Return the (X, Y) coordinate for the center point of the cell that contains the specified text.  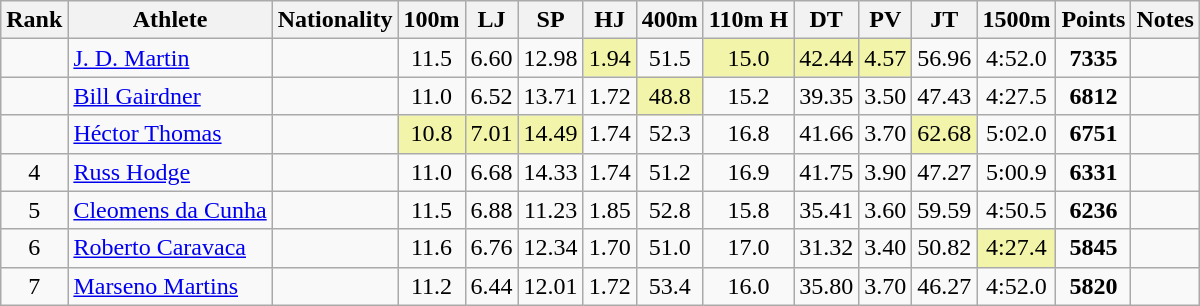
17.0 (748, 248)
47.43 (944, 96)
1.85 (610, 210)
Athlete (170, 20)
5:02.0 (1016, 134)
16.0 (748, 286)
PV (886, 20)
SP (550, 20)
5845 (1094, 248)
53.4 (670, 286)
51.2 (670, 172)
Notes (1165, 20)
11.23 (550, 210)
JT (944, 20)
12.98 (550, 58)
5 (34, 210)
4:27.5 (1016, 96)
35.41 (826, 210)
4:27.4 (1016, 248)
14.49 (550, 134)
3.90 (886, 172)
Roberto Caravaca (170, 248)
6.88 (492, 210)
42.44 (826, 58)
50.82 (944, 248)
400m (670, 20)
4:50.5 (1016, 210)
110m H (748, 20)
39.35 (826, 96)
11.6 (432, 248)
Rank (34, 20)
12.34 (550, 248)
52.3 (670, 134)
10.8 (432, 134)
Cleomens da Cunha (170, 210)
Points (1094, 20)
59.59 (944, 210)
1.70 (610, 248)
11.2 (432, 286)
47.27 (944, 172)
15.2 (748, 96)
15.8 (748, 210)
Russ Hodge (170, 172)
HJ (610, 20)
16.8 (748, 134)
1500m (1016, 20)
12.01 (550, 286)
35.80 (826, 286)
62.68 (944, 134)
6751 (1094, 134)
6812 (1094, 96)
6236 (1094, 210)
6.44 (492, 286)
7.01 (492, 134)
5820 (1094, 286)
Bill Gairdner (170, 96)
46.27 (944, 286)
5:00.9 (1016, 172)
Marseno Martins (170, 286)
6.52 (492, 96)
6.76 (492, 248)
51.5 (670, 58)
4.57 (886, 58)
3.40 (886, 248)
6 (34, 248)
Héctor Thomas (170, 134)
4 (34, 172)
13.71 (550, 96)
41.66 (826, 134)
16.9 (748, 172)
3.60 (886, 210)
7335 (1094, 58)
6331 (1094, 172)
15.0 (748, 58)
51.0 (670, 248)
J. D. Martin (170, 58)
31.32 (826, 248)
3.50 (886, 96)
6.68 (492, 172)
56.96 (944, 58)
41.75 (826, 172)
14.33 (550, 172)
Nationality (335, 20)
LJ (492, 20)
DT (826, 20)
48.8 (670, 96)
6.60 (492, 58)
100m (432, 20)
1.94 (610, 58)
52.8 (670, 210)
7 (34, 286)
